Identify which cell holds the provided text, then report its (x, y) central coordinate. 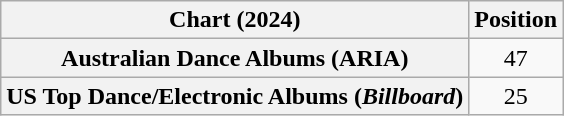
Australian Dance Albums (ARIA) (235, 58)
US Top Dance/Electronic Albums (Billboard) (235, 96)
Position (516, 20)
Chart (2024) (235, 20)
25 (516, 96)
47 (516, 58)
